Provide the [x, y] coordinate of the cell's center where the given text is located.  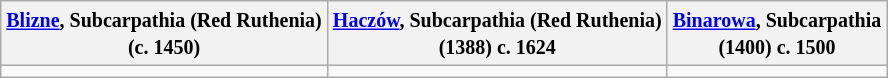
Binarowa, Subcarpathia(1400) c. 1500 [777, 34]
Blizne, Subcarpathia (Red Ruthenia)(c. 1450) [164, 34]
Haczów, Subcarpathia (Red Ruthenia)(1388) c. 1624 [497, 34]
